For the text-containing cell, return its midpoint in [x, y] coordinate format. 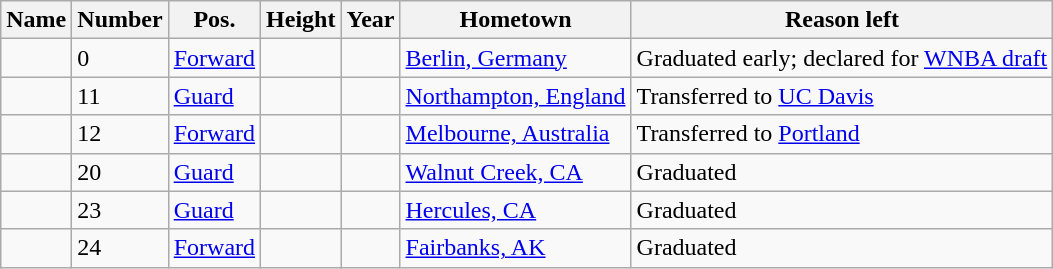
Height [301, 20]
Name [36, 20]
24 [120, 248]
Melbourne, Australia [516, 134]
Reason left [842, 20]
Transferred to UC Davis [842, 96]
12 [120, 134]
0 [120, 58]
Pos. [214, 20]
23 [120, 210]
Graduated early; declared for WNBA draft [842, 58]
Fairbanks, AK [516, 248]
Number [120, 20]
Transferred to Portland [842, 134]
20 [120, 172]
Year [370, 20]
Northampton, England [516, 96]
Hercules, CA [516, 210]
Berlin, Germany [516, 58]
11 [120, 96]
Walnut Creek, CA [516, 172]
Hometown [516, 20]
